Pinpoint the cell where the given text exists, returning its (X, Y) midpoint coordinate. 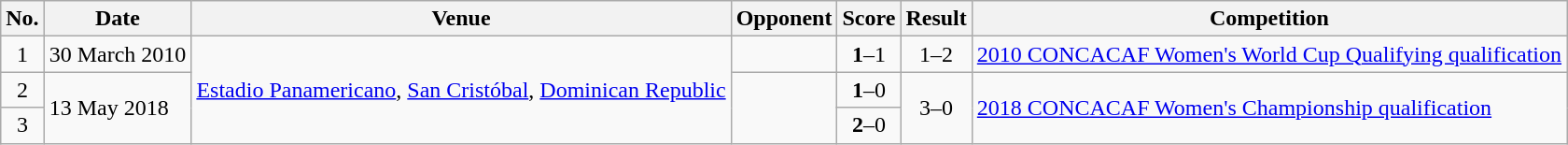
Estadio Panamericano, San Cristóbal, Dominican Republic (461, 90)
Result (936, 19)
2018 CONCACAF Women's Championship qualification (1269, 108)
Competition (1269, 19)
30 March 2010 (118, 54)
1–0 (869, 90)
Venue (461, 19)
Score (869, 19)
3–0 (936, 108)
No. (22, 19)
Date (118, 19)
13 May 2018 (118, 108)
Opponent (784, 19)
2 (22, 90)
3 (22, 125)
1–2 (936, 54)
1 (22, 54)
1–1 (869, 54)
2010 CONCACAF Women's World Cup Qualifying qualification (1269, 54)
2–0 (869, 125)
